Detect which cell encompasses the target text, then output its (x, y) center coordinate. 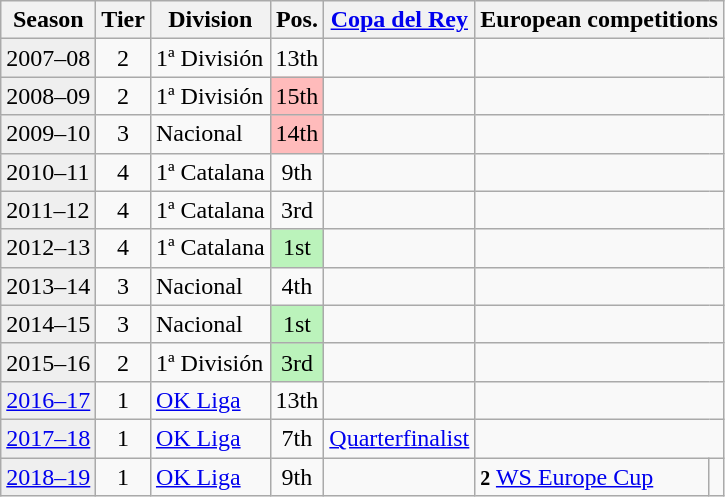
2011–12 (48, 210)
Quarterfinalist (400, 438)
Pos. (297, 20)
2017–18 (48, 438)
2 WS Europe Cup (592, 477)
2007–08 (48, 58)
2009–10 (48, 134)
Season (48, 20)
Tier (124, 20)
2016–17 (48, 400)
4th (297, 286)
2015–16 (48, 362)
2018–19 (48, 477)
European competitions (600, 20)
7th (297, 438)
2013–14 (48, 286)
Copa del Rey (400, 20)
Division (210, 20)
15th (297, 96)
2012–13 (48, 248)
14th (297, 134)
2010–11 (48, 172)
2014–15 (48, 324)
2008–09 (48, 96)
